Return the (x, y) coordinate for the center point of the cell that contains the specified text.  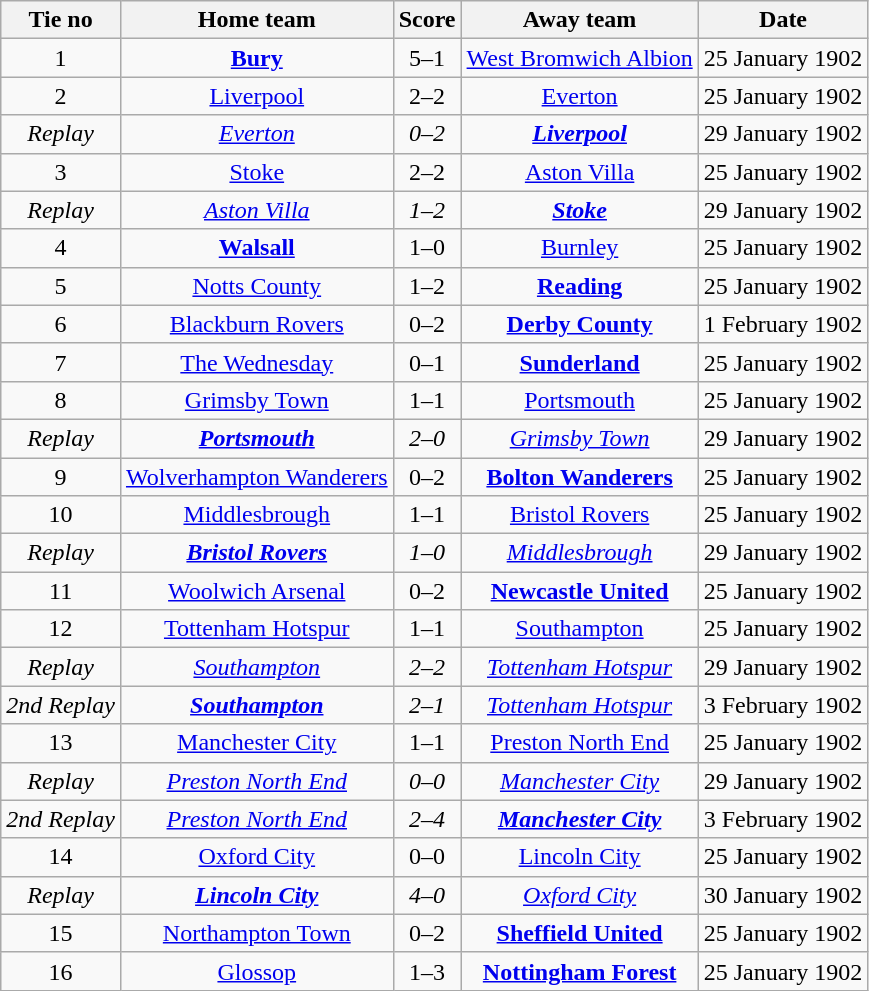
0–1 (427, 362)
Wolverhampton Wanderers (256, 477)
Sunderland (580, 362)
12 (61, 629)
2–4 (427, 819)
Newcastle United (580, 591)
Away team (580, 20)
4 (61, 248)
Reading (580, 286)
West Bromwich Albion (580, 58)
30 January 1902 (783, 895)
1 February 1902 (783, 324)
2–0 (427, 438)
Walsall (256, 248)
Blackburn Rovers (256, 324)
14 (61, 857)
Glossop (256, 971)
5 (61, 286)
5–1 (427, 58)
Derby County (580, 324)
Woolwich Arsenal (256, 591)
7 (61, 362)
9 (61, 477)
Nottingham Forest (580, 971)
2–1 (427, 705)
Bolton Wanderers (580, 477)
10 (61, 515)
15 (61, 933)
Home team (256, 20)
4–0 (427, 895)
Notts County (256, 286)
13 (61, 743)
16 (61, 971)
Score (427, 20)
Tie no (61, 20)
Bury (256, 58)
6 (61, 324)
Northampton Town (256, 933)
1 (61, 58)
3 (61, 172)
The Wednesday (256, 362)
11 (61, 591)
1–3 (427, 971)
2 (61, 96)
8 (61, 400)
Date (783, 20)
Sheffield United (580, 933)
Burnley (580, 248)
